Pinpoint the cell where the given text exists, returning its [X, Y] midpoint coordinate. 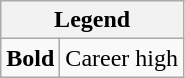
Career high [122, 58]
Bold [30, 58]
Legend [92, 20]
